Return [x, y] of the center of cell containing provided text 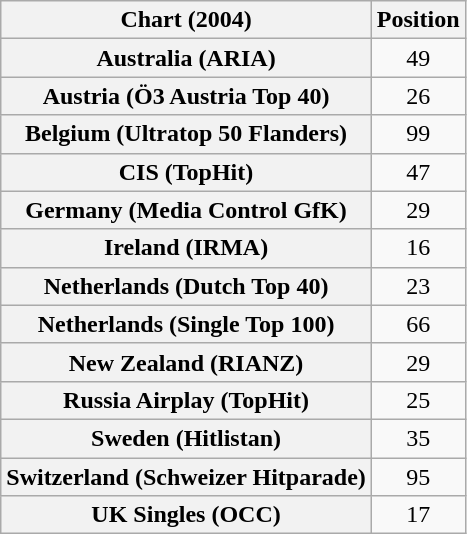
Netherlands (Dutch Top 40) [186, 286]
Netherlands (Single Top 100) [186, 324]
New Zealand (RIANZ) [186, 362]
Ireland (IRMA) [186, 248]
Sweden (Hitlistan) [186, 438]
66 [418, 324]
99 [418, 134]
Belgium (Ultratop 50 Flanders) [186, 134]
Switzerland (Schweizer Hitparade) [186, 477]
UK Singles (OCC) [186, 515]
Chart (2004) [186, 20]
49 [418, 58]
Austria (Ö3 Austria Top 40) [186, 96]
Germany (Media Control GfK) [186, 210]
Russia Airplay (TopHit) [186, 400]
95 [418, 477]
35 [418, 438]
Position [418, 20]
16 [418, 248]
47 [418, 172]
CIS (TopHit) [186, 172]
17 [418, 515]
25 [418, 400]
26 [418, 96]
Australia (ARIA) [186, 58]
23 [418, 286]
